Determine the [X, Y] coordinate at the center of the cell enclosing the given text.  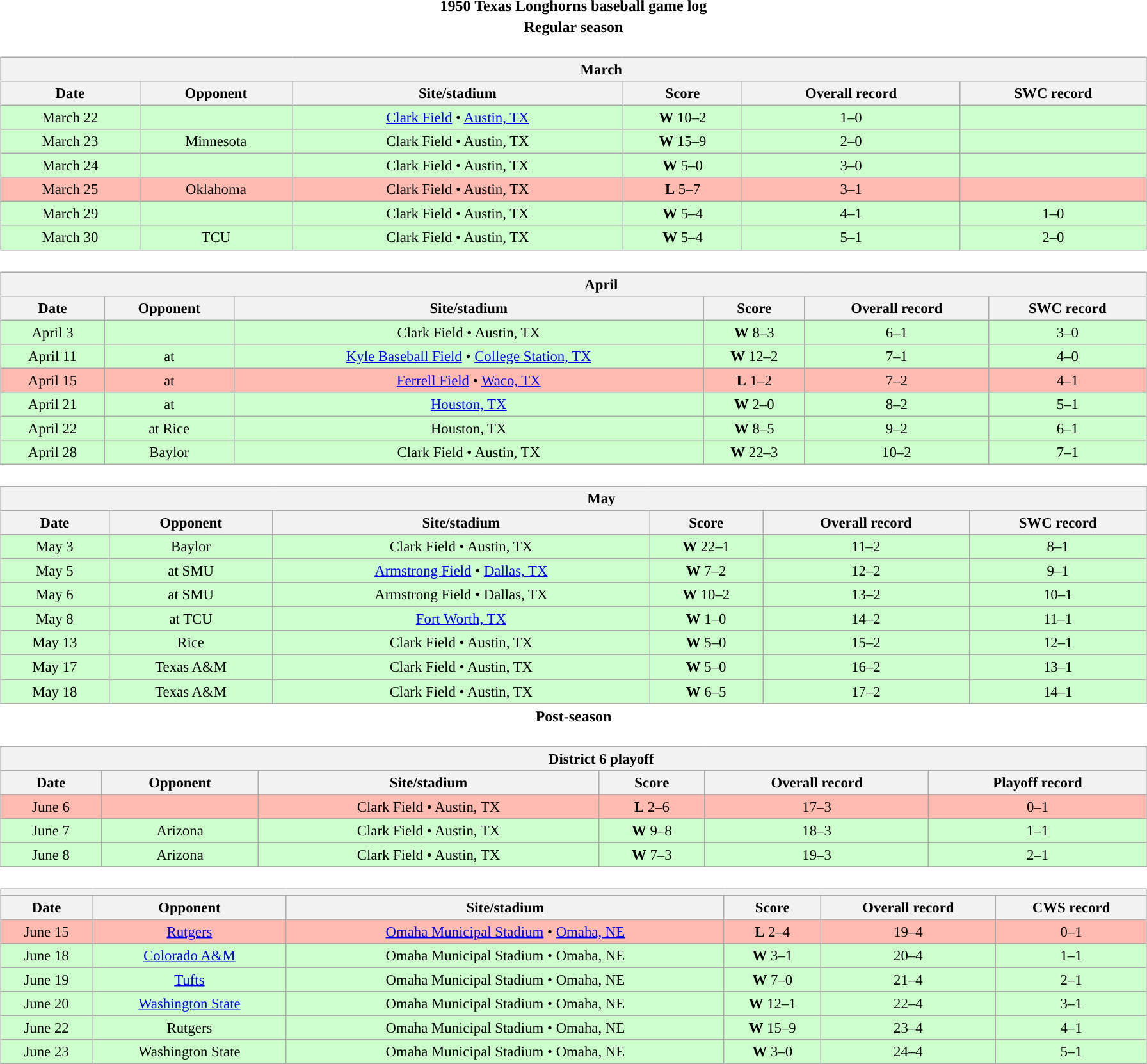
at TCU [191, 619]
June 8 [51, 855]
15–2 [866, 643]
TCU [216, 238]
April 3 [52, 332]
21–4 [908, 979]
11–2 [866, 547]
22–4 [908, 1004]
June 7 [51, 830]
May 13 [55, 643]
June 22 [47, 1028]
Fort Worth, TX [461, 619]
May 5 [55, 571]
W 3–0 [772, 1052]
Ferrell Field • Waco, TX [469, 380]
Rice [191, 643]
20–4 [908, 956]
District 6 playoff [573, 759]
May [573, 499]
W 8–3 [754, 332]
March 22 [70, 117]
12–2 [866, 571]
March 25 [70, 189]
W 3–1 [772, 956]
9–2 [896, 428]
Kyle Baseball Field • College Station, TX [469, 356]
April 22 [52, 428]
W 12–2 [754, 356]
W 2–0 [754, 404]
14–2 [866, 619]
W 7–0 [772, 979]
23–4 [908, 1028]
Playoff record [1038, 782]
11–1 [1057, 619]
L 5–7 [682, 189]
March 23 [70, 141]
10–2 [896, 453]
W 7–3 [652, 855]
June 20 [47, 1004]
at Rice [169, 428]
Oklahoma [216, 189]
March 30 [70, 238]
W 6–5 [707, 691]
May 6 [55, 595]
June 19 [47, 979]
W 12–1 [772, 1004]
18–3 [817, 830]
W 7–2 [707, 571]
March 29 [70, 214]
19–3 [817, 855]
June 18 [47, 956]
W 22–1 [707, 547]
May 17 [55, 667]
April 28 [52, 453]
Minnesota [216, 141]
13–1 [1057, 667]
9–1 [1057, 571]
L 1–2 [754, 380]
8–1 [1057, 547]
17–3 [817, 807]
June 15 [47, 931]
17–2 [866, 691]
W 22–3 [754, 453]
April 21 [52, 404]
16–2 [866, 667]
June 6 [51, 807]
13–2 [866, 595]
7–2 [896, 380]
L 2–4 [772, 931]
L 2–6 [652, 807]
W 8–5 [754, 428]
May 18 [55, 691]
14–1 [1057, 691]
March [573, 69]
Colorado A&M [189, 956]
12–1 [1057, 643]
May 3 [55, 547]
8–2 [896, 404]
CWS record [1071, 908]
10–1 [1057, 595]
24–4 [908, 1052]
W 9–8 [652, 830]
Tufts [189, 979]
April 15 [52, 380]
W 1–0 [707, 619]
April 11 [52, 356]
March 24 [70, 166]
April [573, 284]
June 23 [47, 1052]
May 8 [55, 619]
4–0 [1068, 356]
19–4 [908, 931]
